From the cell containing the given text, extract its center point as (x, y) coordinate. 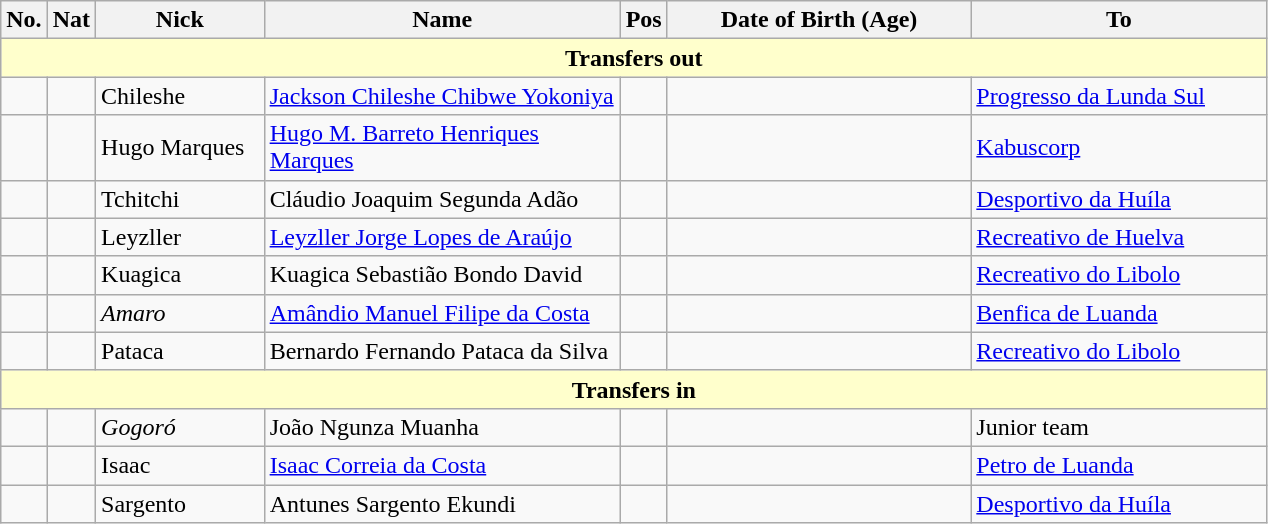
Transfers in (634, 389)
Hugo Marques (180, 148)
Progresso da Lunda Sul (1119, 96)
Kuagica Sebastião Bondo David (442, 275)
Jackson Chileshe Chibwe Yokoniya (442, 96)
Tchitchi (180, 199)
Sargento (180, 503)
No. (24, 20)
Kabuscorp (1119, 148)
Isaac (180, 465)
Nat (71, 20)
Chileshe (180, 96)
Petro de Luanda (1119, 465)
Date of Birth (Age) (819, 20)
Gogoró (180, 427)
Junior team (1119, 427)
To (1119, 20)
Leyzller (180, 237)
Isaac Correia da Costa (442, 465)
Antunes Sargento Ekundi (442, 503)
Leyzller Jorge Lopes de Araújo (442, 237)
Pataca (180, 351)
Bernardo Fernando Pataca da Silva (442, 351)
Amândio Manuel Filipe da Costa (442, 313)
Kuagica (180, 275)
Cláudio Joaquim Segunda Adão (442, 199)
Name (442, 20)
João Ngunza Muanha (442, 427)
Transfers out (634, 58)
Recreativo de Huelva (1119, 237)
Nick (180, 20)
Pos (644, 20)
Benfica de Luanda (1119, 313)
Hugo M. Barreto Henriques Marques (442, 148)
Amaro (180, 313)
